Determine the [X, Y] coordinate at the center of the cell enclosing the given text.  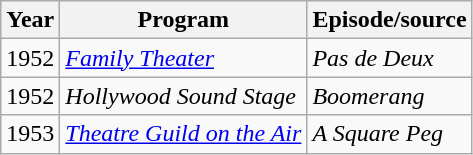
Year [30, 20]
1953 [30, 134]
Hollywood Sound Stage [184, 96]
Family Theater [184, 58]
Program [184, 20]
Theatre Guild on the Air [184, 134]
Boomerang [390, 96]
A Square Peg [390, 134]
Episode/source [390, 20]
Pas de Deux [390, 58]
